Locate the cell with the specified text and output its [X, Y] center coordinate. 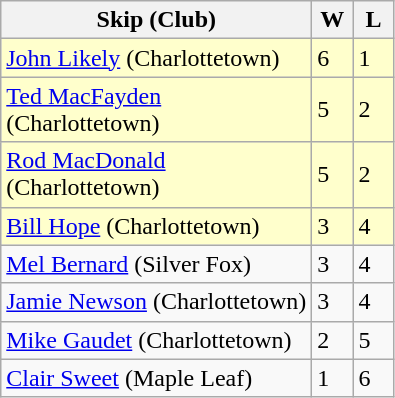
John Likely (Charlottetown) [156, 58]
L [374, 20]
W [332, 20]
Jamie Newson (Charlottetown) [156, 302]
Mel Bernard (Silver Fox) [156, 264]
Rod MacDonald (Charlottetown) [156, 174]
Ted MacFayden (Charlottetown) [156, 110]
Mike Gaudet (Charlottetown) [156, 340]
Skip (Club) [156, 20]
Clair Sweet (Maple Leaf) [156, 378]
Bill Hope (Charlottetown) [156, 226]
